Return (x, y) of the center of cell containing provided text 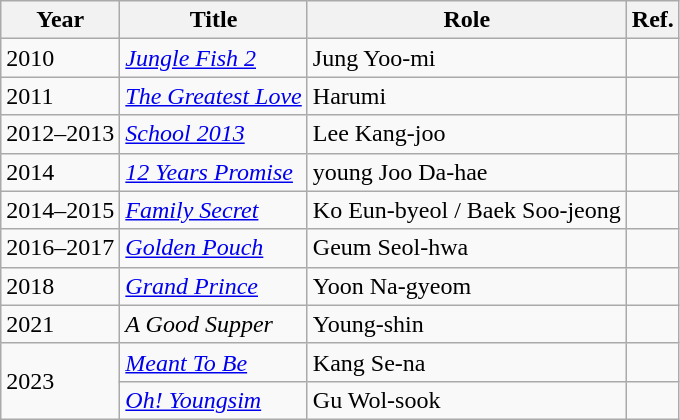
Year (60, 20)
Grand Prince (214, 286)
Lee Kang-joo (466, 134)
Meant To Be (214, 362)
2012–2013 (60, 134)
Ref. (652, 20)
Jungle Fish 2 (214, 58)
A Good Supper (214, 324)
Kang Se-na (466, 362)
Harumi (466, 96)
2014 (60, 172)
2011 (60, 96)
Geum Seol-hwa (466, 248)
The Greatest Love (214, 96)
2023 (60, 381)
Young-shin (466, 324)
Gu Wol-sook (466, 400)
Yoon Na-gyeom (466, 286)
Role (466, 20)
2010 (60, 58)
Jung Yoo-mi (466, 58)
2021 (60, 324)
2018 (60, 286)
2016–2017 (60, 248)
Family Secret (214, 210)
12 Years Promise (214, 172)
Title (214, 20)
young Joo Da-hae (466, 172)
School 2013 (214, 134)
Golden Pouch (214, 248)
2014–2015 (60, 210)
Ko Eun-byeol / Baek Soo-jeong (466, 210)
Oh! Youngsim (214, 400)
